Capture the cell that displays the provided text and extract its [X, Y] central coordinate. 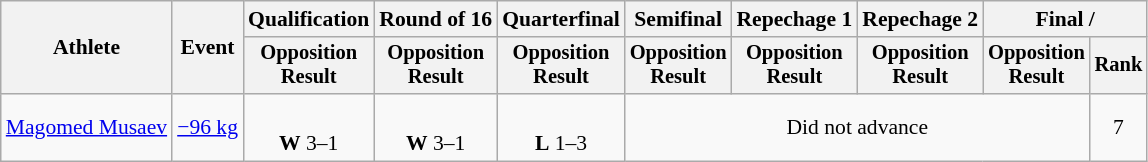
Magomed Musaev [86, 128]
Quarterfinal [561, 19]
Did not advance [858, 128]
Semifinal [678, 19]
−96 kg [208, 128]
Athlete [86, 48]
Rank [1119, 66]
L 1–3 [561, 128]
Final / [1065, 19]
Repechage 1 [794, 19]
Qualification [308, 19]
Event [208, 48]
Repechage 2 [920, 19]
7 [1119, 128]
Round of 16 [436, 19]
